Provide the (x, y) coordinate of the cell's center where the given text is located.  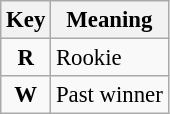
Past winner (110, 95)
Key (26, 20)
Meaning (110, 20)
R (26, 58)
Rookie (110, 58)
W (26, 95)
